Output the (x, y) coordinate of the center of the cell containing the given text.  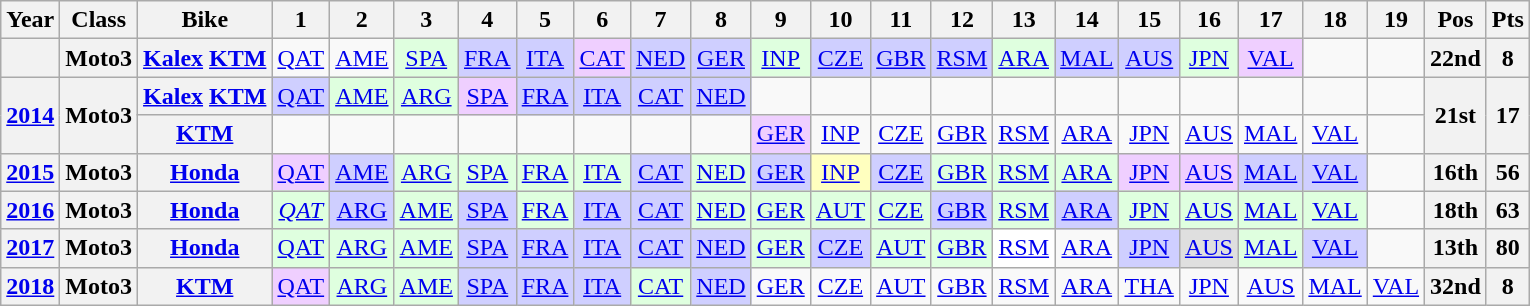
3 (426, 20)
2014 (30, 115)
9 (780, 20)
2017 (30, 248)
2015 (30, 172)
10 (840, 20)
Pts (1508, 20)
18 (1335, 20)
7 (660, 20)
18th (1456, 210)
2016 (30, 210)
15 (1149, 20)
11 (901, 20)
4 (487, 20)
Year (30, 20)
6 (602, 20)
22nd (1456, 58)
13 (1024, 20)
1 (301, 20)
13th (1456, 248)
19 (1396, 20)
5 (545, 20)
Class (99, 20)
16th (1456, 172)
Bike (205, 20)
56 (1508, 172)
Pos (1456, 20)
14 (1087, 20)
2018 (30, 286)
12 (962, 20)
THA (1149, 286)
2 (362, 20)
63 (1508, 210)
21st (1456, 115)
32nd (1456, 286)
80 (1508, 248)
16 (1208, 20)
